From the cell containing the given text, extract its center point as [X, Y] coordinate. 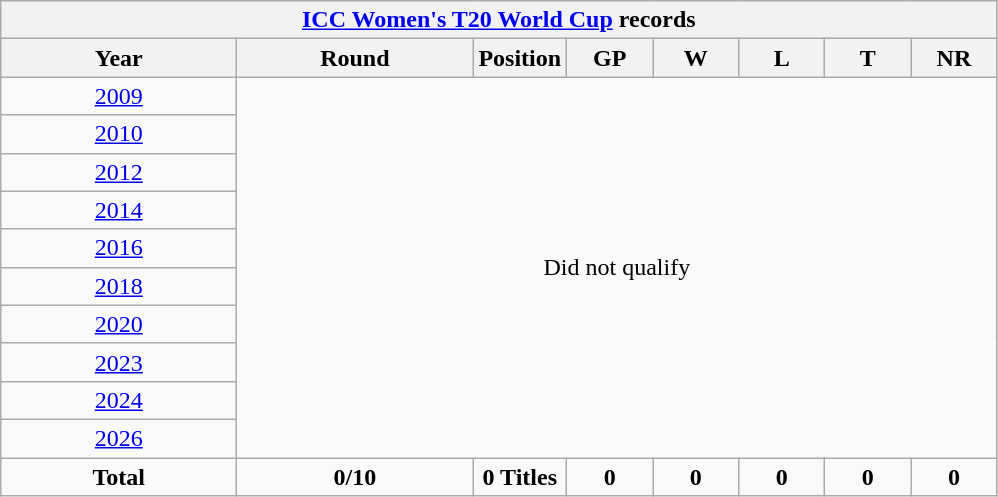
T [868, 58]
2016 [119, 248]
L [782, 58]
2010 [119, 134]
ICC Women's T20 World Cup records [499, 20]
2012 [119, 172]
NR [954, 58]
Round [355, 58]
Year [119, 58]
2009 [119, 96]
0/10 [355, 477]
2018 [119, 286]
2014 [119, 210]
W [696, 58]
Total [119, 477]
GP [610, 58]
2024 [119, 400]
2023 [119, 362]
0 Titles [520, 477]
2020 [119, 324]
2026 [119, 438]
Did not qualify [617, 268]
Position [520, 58]
